Capture the cell that displays the provided text and extract its (X, Y) central coordinate. 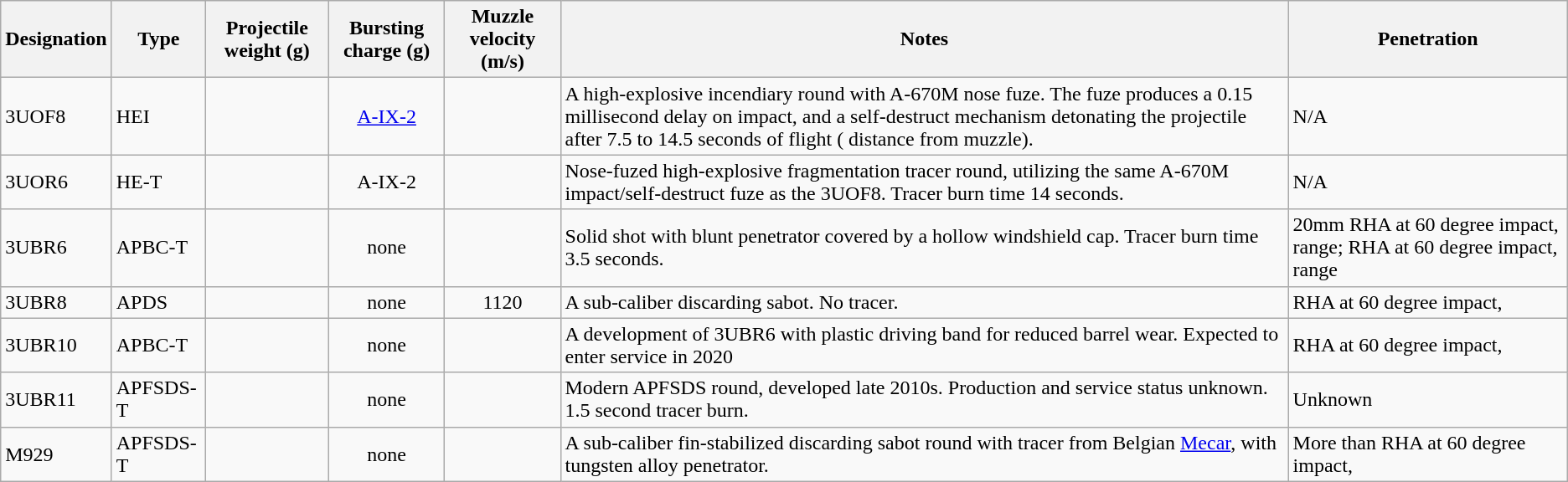
3UBR10 (56, 345)
A development of 3UBR6 with plastic driving band for reduced barrel wear. Expected to enter service in 2020 (925, 345)
Projectile weight (g) (266, 39)
Muzzle velocity (m/s) (503, 39)
3UOF8 (56, 116)
Solid shot with blunt penetrator covered by a hollow windshield cap. Tracer burn time 3.5 seconds. (925, 248)
A sub-caliber fin-stabilized discarding sabot round with tracer from Belgian Mecar, with tungsten alloy penetrator. (925, 454)
Type (158, 39)
HEI (158, 116)
1120 (503, 302)
Penetration (1427, 39)
Designation (56, 39)
Unknown (1427, 400)
APDS (158, 302)
Bursting charge (g) (387, 39)
HE-T (158, 182)
M929 (56, 454)
3UOR6 (56, 182)
Notes (925, 39)
Modern APFSDS round, developed late 2010s. Production and service status unknown. 1.5 second tracer burn. (925, 400)
3UBR11 (56, 400)
Nose-fuzed high-explosive fragmentation tracer round, utilizing the same A-670M impact/self-destruct fuze as the 3UOF8. Tracer burn time 14 seconds. (925, 182)
A sub-caliber discarding sabot. No tracer. (925, 302)
3UBR6 (56, 248)
20mm RHA at 60 degree impact, range; RHA at 60 degree impact, range (1427, 248)
More than RHA at 60 degree impact, (1427, 454)
3UBR8 (56, 302)
